Locate the cell with the specified text and output its [X, Y] center coordinate. 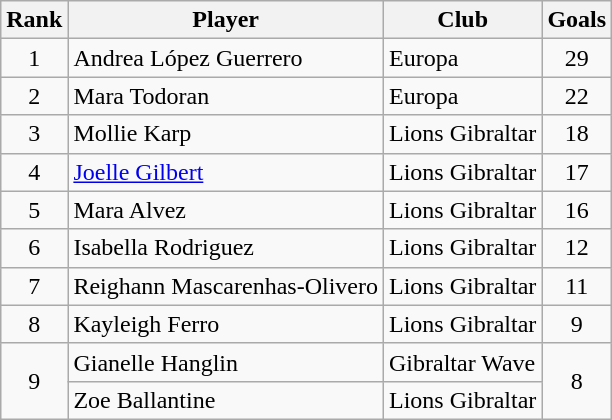
16 [577, 210]
12 [577, 248]
Mara Todoran [226, 96]
Reighann Mascarenhas-Olivero [226, 286]
Mollie Karp [226, 134]
Rank [34, 20]
Player [226, 20]
6 [34, 248]
22 [577, 96]
29 [577, 58]
Gibraltar Wave [462, 362]
2 [34, 96]
Isabella Rodriguez [226, 248]
5 [34, 210]
Joelle Gilbert [226, 172]
17 [577, 172]
1 [34, 58]
3 [34, 134]
11 [577, 286]
Zoe Ballantine [226, 400]
Goals [577, 20]
18 [577, 134]
Gianelle Hanglin [226, 362]
7 [34, 286]
Kayleigh Ferro [226, 324]
Andrea López Guerrero [226, 58]
Mara Alvez [226, 210]
4 [34, 172]
Club [462, 20]
